Output the (x, y) coordinate of the center of the cell containing the given text.  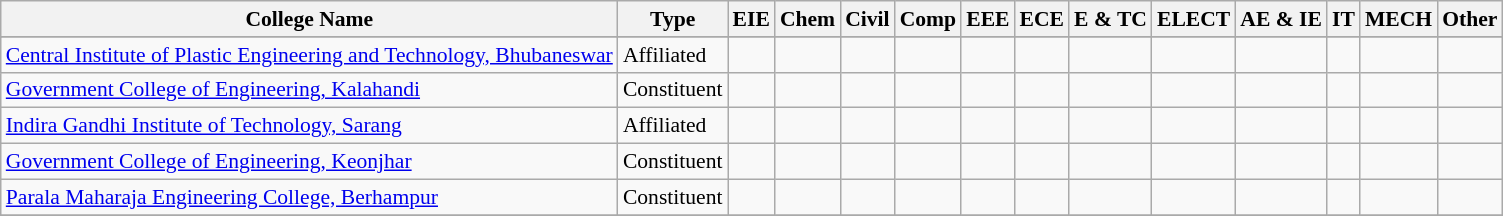
ECE (1042, 19)
ELECT (1194, 19)
IT (1344, 19)
College Name (310, 19)
EEE (988, 19)
Civil (868, 19)
Type (673, 19)
E & TC (1110, 19)
Parala Maharaja Engineering College, Berhampur (310, 197)
EIE (752, 19)
Central Institute of Plastic Engineering and Technology, Bhubaneswar (310, 55)
Other (1470, 19)
AE & IE (1281, 19)
Government College of Engineering, Keonjhar (310, 162)
MECH (1398, 19)
Comp (928, 19)
Chem (808, 19)
Indira Gandhi Institute of Technology, Sarang (310, 126)
Government College of Engineering, Kalahandi (310, 90)
